For the text-containing cell, return its midpoint in (X, Y) coordinate format. 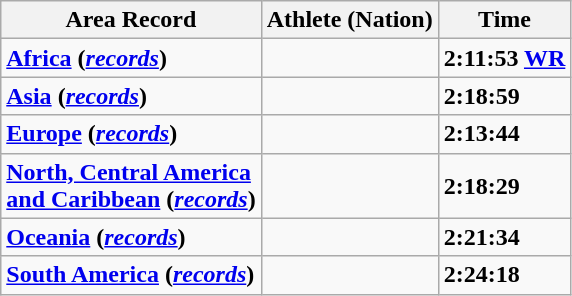
Area Record (131, 20)
2:21:34 (504, 237)
Oceania (records) (131, 237)
2:24:18 (504, 275)
North, Central Americaand Caribbean (records) (131, 186)
Europe (records) (131, 134)
South America (records) (131, 275)
2:18:29 (504, 186)
2:11:53 WR (504, 58)
Athlete (Nation) (350, 20)
2:13:44 (504, 134)
Asia (records) (131, 96)
Africa (records) (131, 58)
2:18:59 (504, 96)
Time (504, 20)
